Detect which cell encompasses the target text, then output its (X, Y) center coordinate. 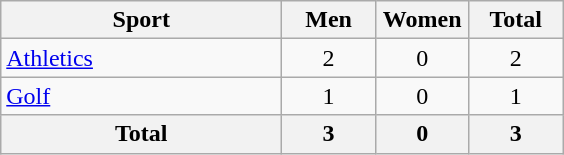
Men (329, 20)
Women (422, 20)
Golf (142, 96)
Athletics (142, 58)
Sport (142, 20)
